Locate the cell with the specified text and output its [x, y] center coordinate. 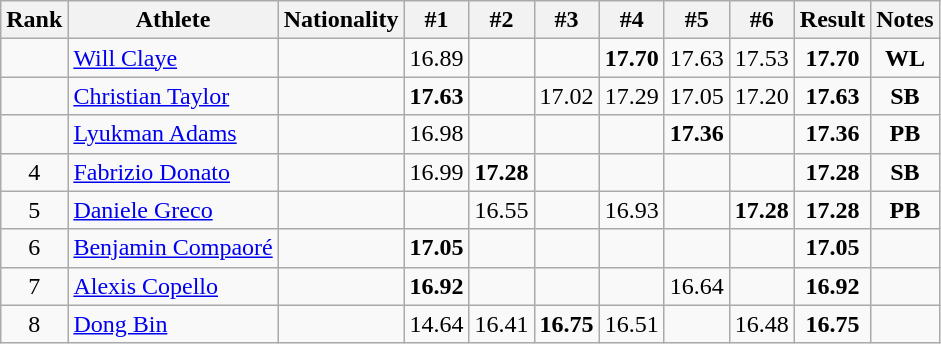
Lyukman Adams [173, 134]
Benjamin Compaoré [173, 248]
Rank [34, 20]
Will Claye [173, 58]
5 [34, 210]
#6 [762, 20]
16.64 [696, 286]
Fabrizio Donato [173, 172]
Nationality [341, 20]
16.48 [762, 324]
16.98 [436, 134]
16.89 [436, 58]
4 [34, 172]
17.02 [566, 96]
8 [34, 324]
16.55 [502, 210]
WL [905, 58]
7 [34, 286]
Dong Bin [173, 324]
16.51 [632, 324]
16.93 [632, 210]
17.20 [762, 96]
Christian Taylor [173, 96]
16.99 [436, 172]
Notes [905, 20]
16.41 [502, 324]
17.29 [632, 96]
6 [34, 248]
#1 [436, 20]
Daniele Greco [173, 210]
#5 [696, 20]
Alexis Copello [173, 286]
Result [832, 20]
14.64 [436, 324]
17.53 [762, 58]
Athlete [173, 20]
#2 [502, 20]
#4 [632, 20]
#3 [566, 20]
